Pinpoint the cell where the given text exists, returning its [x, y] midpoint coordinate. 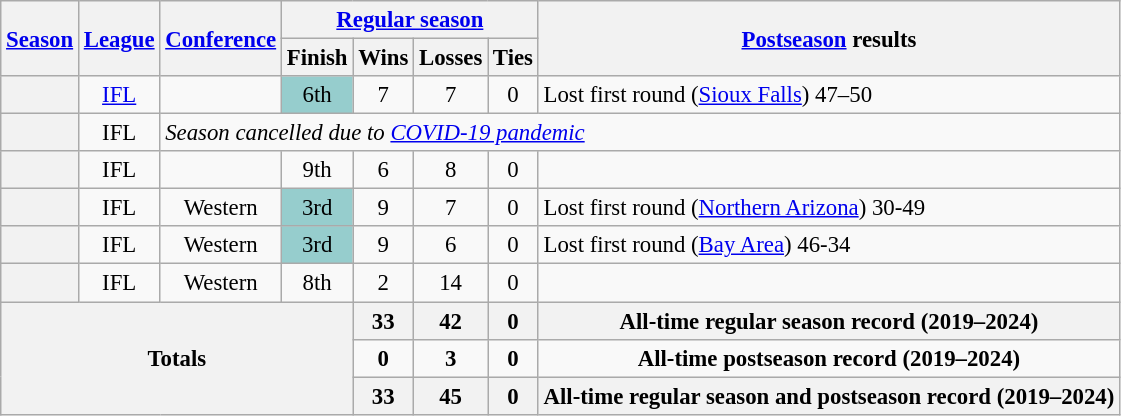
Ties [514, 58]
Lost first round (Sioux Falls) 47–50 [828, 95]
All-time regular season and postseason record (2019–2024) [828, 396]
3 [451, 358]
League [118, 38]
45 [451, 396]
Lost first round (Bay Area) 46-34 [828, 245]
42 [451, 321]
Conference [221, 38]
Finish [316, 58]
Season [40, 38]
Totals [177, 358]
Postseason results [828, 38]
6th [316, 95]
Regular season [410, 20]
All-time postseason record (2019–2024) [828, 358]
Wins [384, 58]
Lost first round (Northern Arizona) 30-49 [828, 208]
8 [451, 170]
2 [384, 283]
Season cancelled due to COVID-19 pandemic [640, 133]
9th [316, 170]
Losses [451, 58]
8th [316, 283]
All-time regular season record (2019–2024) [828, 321]
14 [451, 283]
